Return (x, y) of the center of cell containing provided text 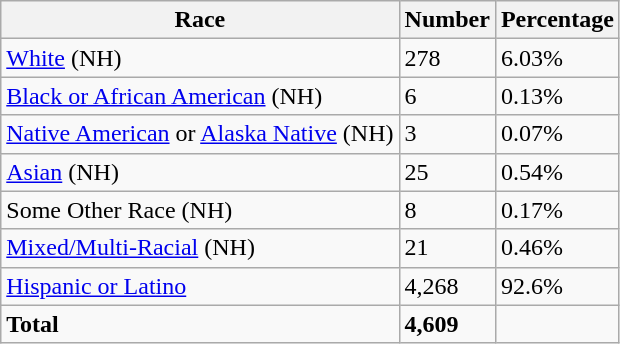
6 (447, 96)
Native American or Alaska Native (NH) (200, 134)
Total (200, 324)
Asian (NH) (200, 172)
8 (447, 210)
4,609 (447, 324)
Percentage (557, 20)
Black or African American (NH) (200, 96)
Hispanic or Latino (200, 286)
Some Other Race (NH) (200, 210)
White (NH) (200, 58)
6.03% (557, 58)
4,268 (447, 286)
Race (200, 20)
0.07% (557, 134)
21 (447, 248)
0.54% (557, 172)
0.46% (557, 248)
278 (447, 58)
0.17% (557, 210)
92.6% (557, 286)
3 (447, 134)
Number (447, 20)
Mixed/Multi-Racial (NH) (200, 248)
25 (447, 172)
0.13% (557, 96)
